Search for the cell housing the specified text and yield its [X, Y] center coordinate. 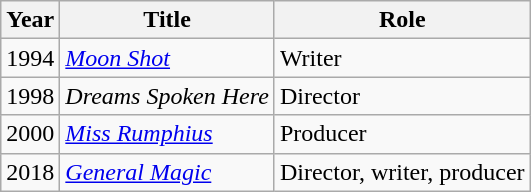
1994 [30, 58]
2000 [30, 134]
Dreams Spoken Here [168, 96]
2018 [30, 172]
Miss Rumphius [168, 134]
1998 [30, 96]
Producer [402, 134]
General Magic [168, 172]
Year [30, 20]
Writer [402, 58]
Moon Shot [168, 58]
Title [168, 20]
Director [402, 96]
Director, writer, producer [402, 172]
Role [402, 20]
